Scan for the cell matching the given text and deliver its [X, Y] coordinate at center. 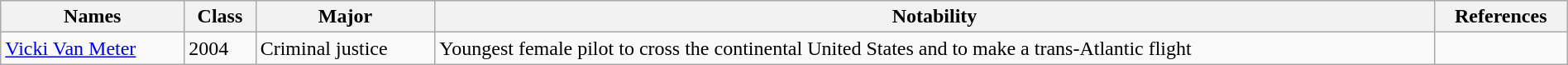
2004 [220, 48]
Vicki Van Meter [93, 48]
Notability [935, 17]
References [1500, 17]
Class [220, 17]
Major [346, 17]
Youngest female pilot to cross the continental United States and to make a trans-Atlantic flight [935, 48]
Names [93, 17]
Criminal justice [346, 48]
